Capture the cell that displays the provided text and extract its [X, Y] central coordinate. 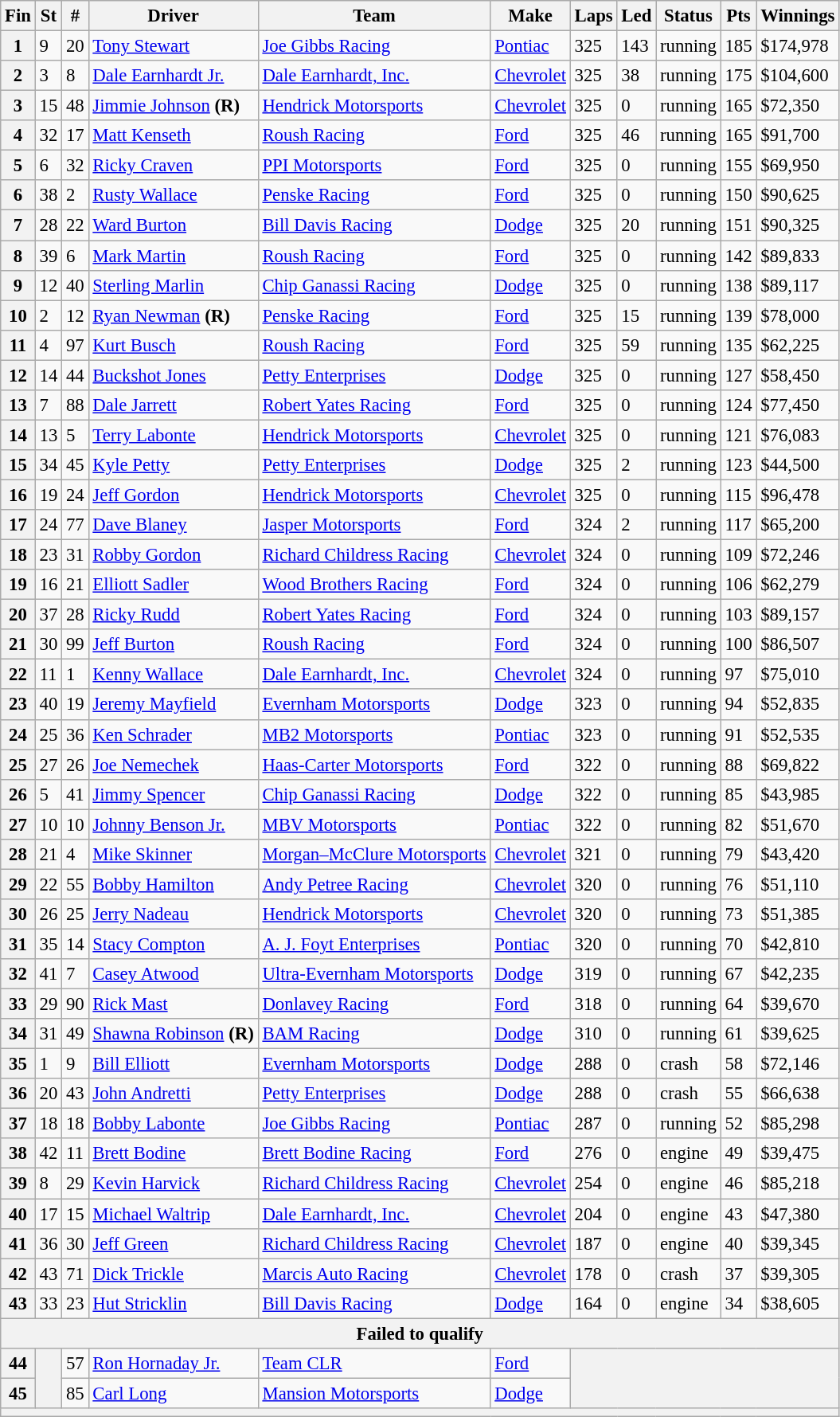
178 [594, 1274]
Ken Schrader [174, 734]
$86,507 [798, 644]
Hut Stricklin [174, 1303]
$78,000 [798, 315]
Status [688, 16]
Dale Jarrett [174, 405]
Matt Kenseth [174, 135]
Bill Elliott [174, 1064]
Stacy Compton [174, 944]
$72,246 [798, 555]
Joe Nemechek [174, 765]
$77,450 [798, 405]
Jerry Nadeau [174, 914]
$85,298 [798, 1124]
Bobby Labonte [174, 1124]
$39,305 [798, 1274]
Tony Stewart [174, 46]
138 [739, 285]
135 [739, 345]
PPI Motorsports [374, 166]
318 [594, 1004]
$91,700 [798, 135]
Pts [739, 16]
$69,950 [798, 166]
Ricky Rudd [174, 615]
$90,325 [798, 225]
94 [739, 705]
73 [739, 914]
Ron Hornaday Jr. [174, 1364]
$43,420 [798, 855]
$76,083 [798, 435]
St [48, 16]
Jeff Green [174, 1243]
$39,345 [798, 1243]
276 [594, 1154]
Dale Earnhardt Jr. [174, 76]
Casey Atwood [174, 974]
185 [739, 46]
Shawna Robinson (R) [174, 1034]
Mark Martin [174, 256]
139 [739, 315]
A. J. Foyt Enterprises [374, 944]
Led [637, 16]
Team [374, 16]
Elliott Sadler [174, 585]
Marcis Auto Racing [374, 1274]
Ward Burton [174, 225]
$96,478 [798, 495]
52 [739, 1124]
$90,625 [798, 195]
$51,110 [798, 884]
321 [594, 855]
123 [739, 465]
Mike Skinner [174, 855]
Carl Long [174, 1393]
$174,978 [798, 46]
117 [739, 525]
Terry Labonte [174, 435]
109 [739, 555]
Failed to qualify [420, 1333]
$51,670 [798, 824]
$75,010 [798, 675]
Johnny Benson Jr. [174, 824]
$85,218 [798, 1184]
Driver [174, 16]
Michael Waltrip [174, 1214]
115 [739, 495]
103 [739, 615]
Kyle Petty [174, 465]
100 [739, 644]
Winnings [798, 16]
Jasper Motorsports [374, 525]
Dave Blaney [174, 525]
143 [637, 46]
Bobby Hamilton [174, 884]
$89,117 [798, 285]
Robby Gordon [174, 555]
Rick Mast [174, 1004]
71 [75, 1274]
$38,605 [798, 1303]
$62,279 [798, 585]
Ryan Newman (R) [174, 315]
BAM Racing [374, 1034]
Jimmy Spencer [174, 794]
Buckshot Jones [174, 375]
$89,157 [798, 615]
64 [739, 1004]
$69,822 [798, 765]
150 [739, 195]
$72,350 [798, 106]
Andy Petree Racing [374, 884]
John Andretti [174, 1094]
76 [739, 884]
$58,450 [798, 375]
$62,225 [798, 345]
$42,810 [798, 944]
# [75, 16]
164 [594, 1303]
Kevin Harvick [174, 1184]
$66,638 [798, 1094]
91 [739, 734]
Brett Bodine [174, 1154]
58 [739, 1064]
$44,500 [798, 465]
187 [594, 1243]
Mansion Motorsports [374, 1393]
Morgan–McClure Motorsports [374, 855]
204 [594, 1214]
MB2 Motorsports [374, 734]
Brett Bodine Racing [374, 1154]
$39,670 [798, 1004]
Jeff Burton [174, 644]
70 [739, 944]
Ricky Craven [174, 166]
Jeremy Mayfield [174, 705]
$104,600 [798, 76]
$39,475 [798, 1154]
67 [739, 974]
77 [75, 525]
$39,625 [798, 1034]
57 [75, 1364]
Haas-Carter Motorsports [374, 765]
Make [530, 16]
254 [594, 1184]
287 [594, 1124]
$47,380 [798, 1214]
Laps [594, 16]
Kenny Wallace [174, 675]
$52,535 [798, 734]
$51,385 [798, 914]
142 [739, 256]
99 [75, 644]
310 [594, 1034]
121 [739, 435]
Kurt Busch [174, 345]
124 [739, 405]
MBV Motorsports [374, 824]
Wood Brothers Racing [374, 585]
79 [739, 855]
127 [739, 375]
59 [637, 345]
$43,985 [798, 794]
90 [75, 1004]
Donlavey Racing [374, 1004]
$89,833 [798, 256]
82 [739, 824]
Fin [18, 16]
Jimmie Johnson (R) [174, 106]
319 [594, 974]
Ultra-Evernham Motorsports [374, 974]
48 [75, 106]
175 [739, 76]
$72,146 [798, 1064]
155 [739, 166]
Sterling Marlin [174, 285]
$42,235 [798, 974]
$52,835 [798, 705]
61 [739, 1034]
Dick Trickle [174, 1274]
Rusty Wallace [174, 195]
$65,200 [798, 525]
Team CLR [374, 1364]
151 [739, 225]
106 [739, 585]
Jeff Gordon [174, 495]
